Return the (x, y) coordinate for the center point of the cell that contains the specified text.  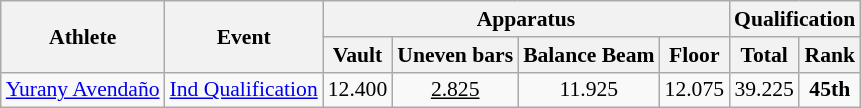
Ind Qualification (244, 90)
45th (830, 90)
11.925 (588, 90)
2.825 (455, 90)
Total (764, 55)
Rank (830, 55)
12.075 (694, 90)
Apparatus (526, 19)
39.225 (764, 90)
Athlete (83, 36)
Balance Beam (588, 55)
Qualification (794, 19)
12.400 (358, 90)
Vault (358, 55)
Uneven bars (455, 55)
Floor (694, 55)
Yurany Avendaño (83, 90)
Event (244, 36)
